Locate the cell with the specified text and output its (x, y) center coordinate. 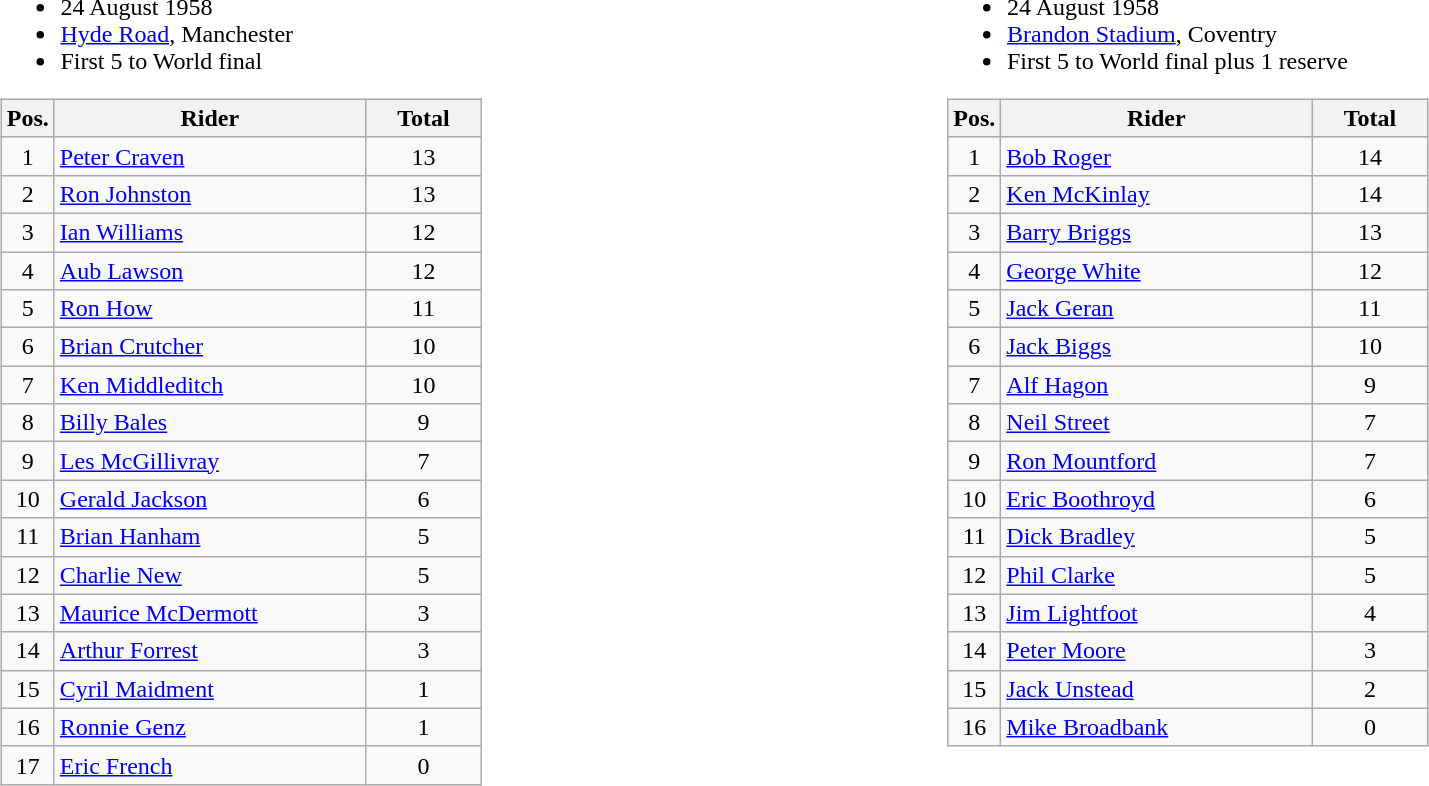
17 (28, 765)
Neil Street (1156, 423)
Gerald Jackson (210, 499)
Phil Clarke (1156, 575)
Maurice McDermott (210, 613)
Peter Moore (1156, 651)
Mike Broadbank (1156, 727)
George White (1156, 271)
Eric Boothroyd (1156, 499)
Cyril Maidment (210, 689)
Eric French (210, 765)
Barry Briggs (1156, 232)
Ken McKinlay (1156, 194)
Jack Geran (1156, 309)
Charlie New (210, 575)
Ian Williams (210, 232)
Aub Lawson (210, 271)
Dick Bradley (1156, 537)
Jim Lightfoot (1156, 613)
Brian Crutcher (210, 347)
Bob Roger (1156, 156)
Ron How (210, 309)
Ronnie Genz (210, 727)
Peter Craven (210, 156)
Alf Hagon (1156, 385)
Ron Johnston (210, 194)
Brian Hanham (210, 537)
Ken Middleditch (210, 385)
Ron Mountford (1156, 461)
Jack Biggs (1156, 347)
Les McGillivray (210, 461)
Billy Bales (210, 423)
Jack Unstead (1156, 689)
Arthur Forrest (210, 651)
